Provide the [x, y] coordinate of the cell's center where the given text is located.  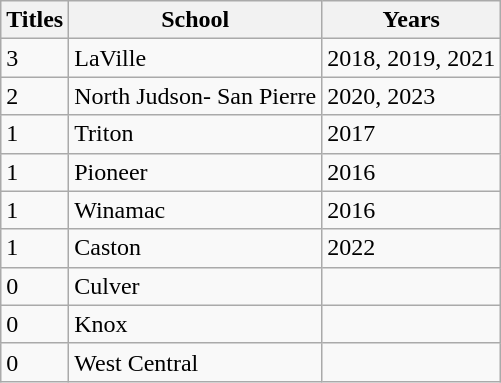
School [196, 20]
Years [412, 20]
Titles [35, 20]
Triton [196, 134]
North Judson- San Pierre [196, 96]
Culver [196, 286]
2018, 2019, 2021 [412, 58]
2022 [412, 248]
West Central [196, 362]
2017 [412, 134]
LaVille [196, 58]
Caston [196, 248]
Pioneer [196, 172]
2020, 2023 [412, 96]
2 [35, 96]
3 [35, 58]
Winamac [196, 210]
Knox [196, 324]
